Provide the (x, y) coordinate of the cell's center where the given text is located.  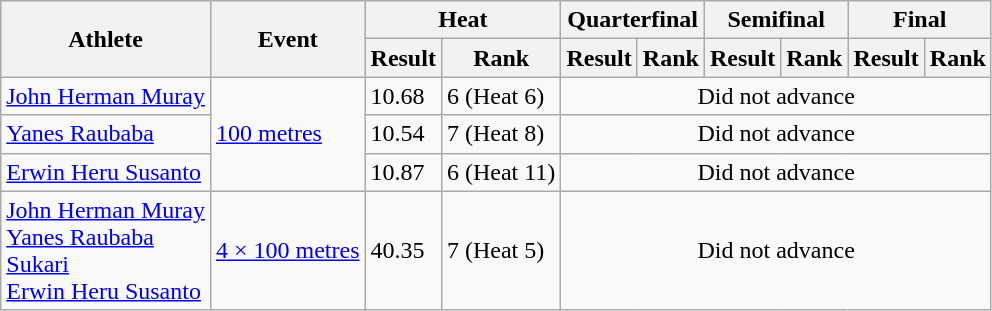
40.35 (403, 250)
Erwin Heru Susanto (106, 172)
Quarterfinal (633, 20)
100 metres (288, 134)
7 (Heat 8) (500, 134)
10.87 (403, 172)
10.54 (403, 134)
John Herman Muray (106, 96)
10.68 (403, 96)
Semifinal (776, 20)
Heat (463, 20)
Event (288, 39)
Athlete (106, 39)
6 (Heat 11) (500, 172)
7 (Heat 5) (500, 250)
Final (920, 20)
Yanes Raubaba (106, 134)
John Herman MurayYanes RaubabaSukariErwin Heru Susanto (106, 250)
4 × 100 metres (288, 250)
6 (Heat 6) (500, 96)
